Identify which cell holds the provided text, then report its [x, y] central coordinate. 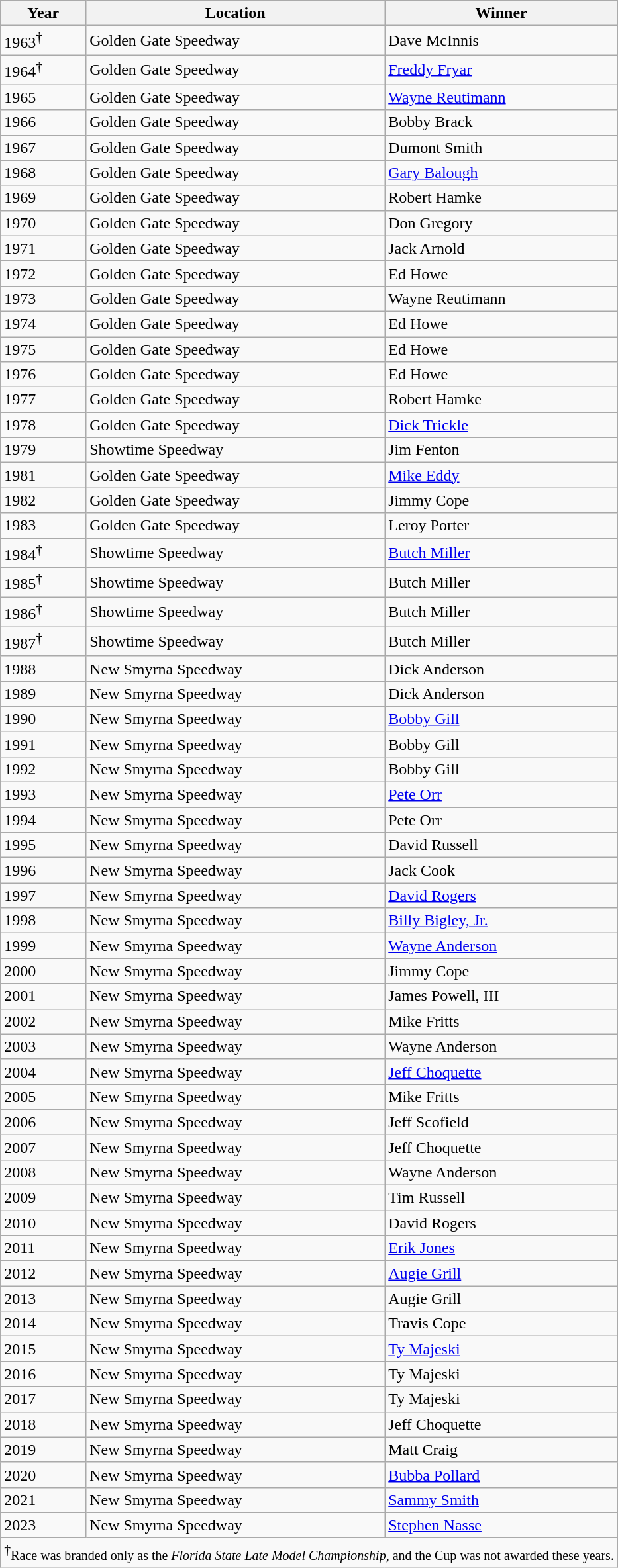
Bobby Brack [501, 122]
1984† [44, 553]
1975 [44, 349]
2020 [44, 1475]
1992 [44, 770]
1978 [44, 425]
1993 [44, 795]
1964† [44, 70]
1983 [44, 526]
Gary Balough [501, 173]
2009 [44, 1198]
2005 [44, 1097]
2014 [44, 1324]
2017 [44, 1399]
2008 [44, 1173]
2021 [44, 1500]
Erik Jones [501, 1248]
2000 [44, 971]
1999 [44, 946]
Tim Russell [501, 1198]
Winner [501, 13]
Dumont Smith [501, 148]
1966 [44, 122]
Freddy Fryar [501, 70]
2013 [44, 1299]
Location [236, 13]
1986† [44, 612]
1990 [44, 719]
2019 [44, 1450]
Travis Cope [501, 1324]
David Russell [501, 845]
Dave McInnis [501, 41]
1963† [44, 41]
2023 [44, 1525]
Stephen Nasse [501, 1525]
1976 [44, 375]
2006 [44, 1122]
Year [44, 13]
1968 [44, 173]
2003 [44, 1046]
2010 [44, 1223]
2001 [44, 996]
2007 [44, 1147]
Matt Craig [501, 1450]
1997 [44, 896]
1971 [44, 248]
Don Gregory [501, 223]
1998 [44, 921]
1972 [44, 273]
2004 [44, 1072]
†Race was branded only as the Florida State Late Model Championship, and the Cup was not awarded these years. [309, 1553]
1979 [44, 450]
Billy Bigley, Jr. [501, 921]
1982 [44, 500]
2016 [44, 1374]
1977 [44, 400]
2015 [44, 1349]
Leroy Porter [501, 526]
1989 [44, 694]
1974 [44, 324]
Mike Eddy [501, 475]
James Powell, III [501, 996]
1988 [44, 669]
2018 [44, 1424]
Jeff Scofield [501, 1122]
2002 [44, 1021]
2011 [44, 1248]
1965 [44, 97]
Bubba Pollard [501, 1475]
Sammy Smith [501, 1500]
Jack Cook [501, 870]
1996 [44, 870]
1981 [44, 475]
1973 [44, 299]
2012 [44, 1273]
1991 [44, 744]
Jim Fenton [501, 450]
1967 [44, 148]
1985† [44, 582]
1994 [44, 820]
1987† [44, 642]
1995 [44, 845]
Dick Trickle [501, 425]
1969 [44, 198]
1970 [44, 223]
Jack Arnold [501, 248]
